Pinpoint the cell where the given text exists, returning its [X, Y] midpoint coordinate. 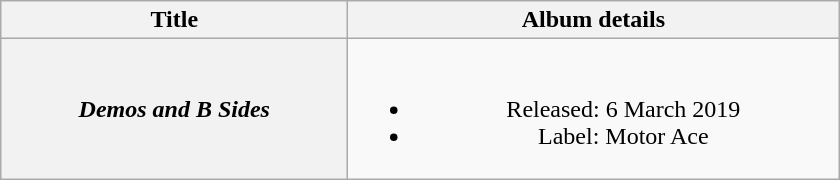
Released: 6 March 2019Label: Motor Ace [594, 109]
Demos and B Sides [174, 109]
Title [174, 20]
Album details [594, 20]
